Find where the given text appears and provide that cell's center as [X, Y] coordinate. 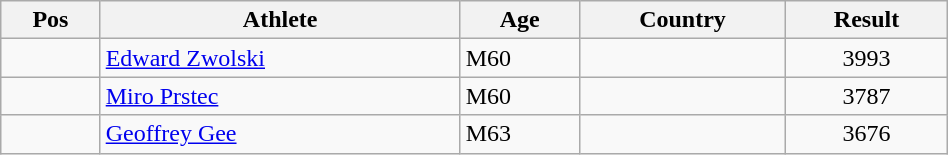
Edward Zwolski [280, 58]
Geoffrey Gee [280, 134]
Miro Prstec [280, 96]
Pos [50, 20]
Result [866, 20]
M63 [520, 134]
Athlete [280, 20]
Age [520, 20]
3676 [866, 134]
3787 [866, 96]
3993 [866, 58]
Country [682, 20]
